Identify which cell holds the provided text, then report its (X, Y) central coordinate. 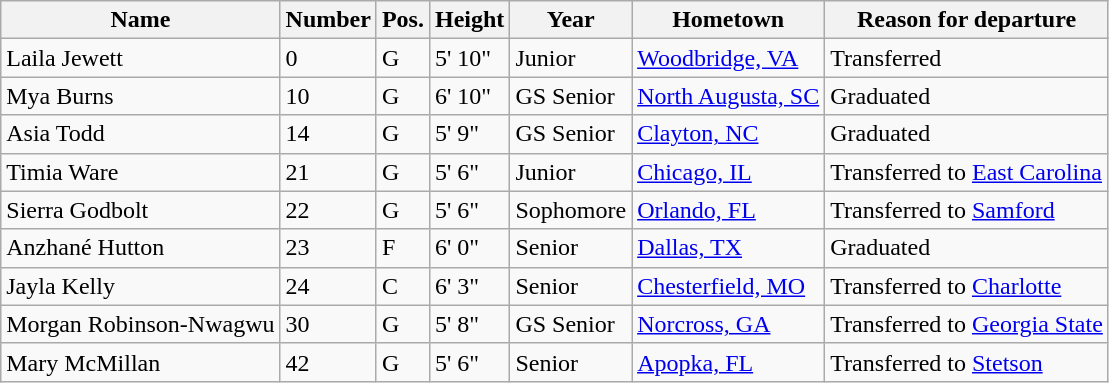
5' 10" (469, 58)
Sophomore (571, 210)
Chicago, IL (728, 172)
5' 9" (469, 134)
21 (328, 172)
Transferred to Samford (967, 210)
24 (328, 286)
Transferred to East Carolina (967, 172)
22 (328, 210)
23 (328, 248)
F (402, 248)
Laila Jewett (140, 58)
Height (469, 20)
Transferred to Georgia State (967, 324)
Hometown (728, 20)
Norcross, GA (728, 324)
Dallas, TX (728, 248)
30 (328, 324)
Orlando, FL (728, 210)
Morgan Robinson-Nwagwu (140, 324)
6' 0" (469, 248)
North Augusta, SC (728, 96)
Mary McMillan (140, 362)
6' 3" (469, 286)
10 (328, 96)
0 (328, 58)
Jayla Kelly (140, 286)
C (402, 286)
Timia Ware (140, 172)
Transferred to Stetson (967, 362)
Woodbridge, VA (728, 58)
Transferred (967, 58)
Sierra Godbolt (140, 210)
Clayton, NC (728, 134)
Reason for departure (967, 20)
Transferred to Charlotte (967, 286)
Pos. (402, 20)
14 (328, 134)
Name (140, 20)
Asia Todd (140, 134)
Number (328, 20)
Anzhané Hutton (140, 248)
Year (571, 20)
42 (328, 362)
5' 8" (469, 324)
Chesterfield, MO (728, 286)
Apopka, FL (728, 362)
6' 10" (469, 96)
Mya Burns (140, 96)
